For the text-containing cell, return its midpoint in [x, y] coordinate format. 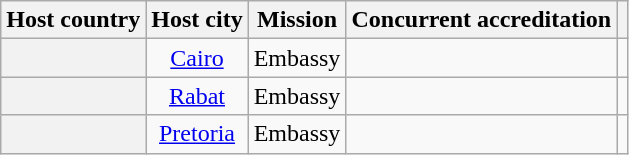
Host country [74, 20]
Host city [197, 20]
Pretoria [197, 134]
Concurrent accreditation [482, 20]
Rabat [197, 96]
Cairo [197, 58]
Mission [297, 20]
